Capture the cell that displays the provided text and extract its (X, Y) central coordinate. 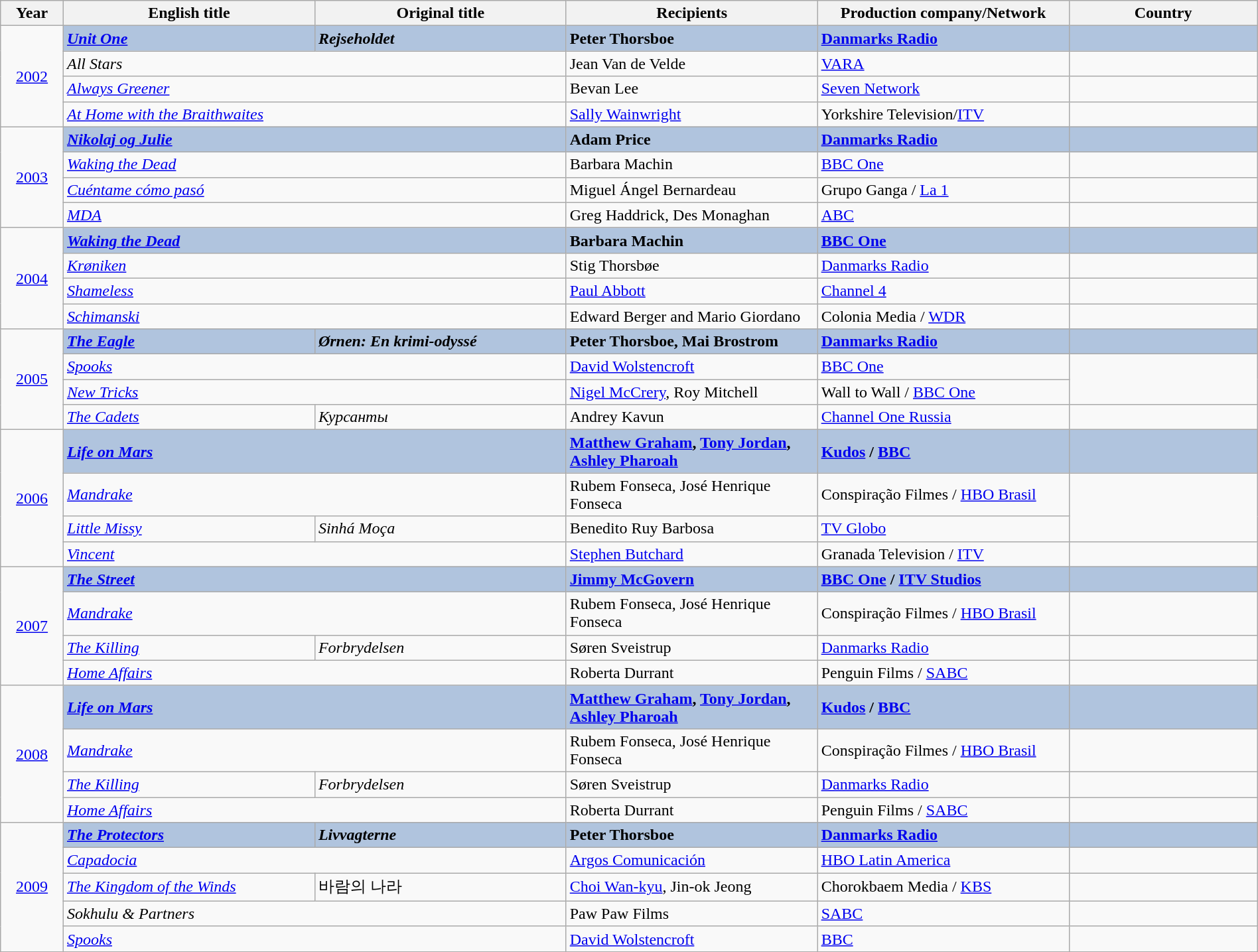
Paul Abbott (691, 291)
At Home with the Braithwaites (314, 114)
Granada Television / ITV (943, 554)
Schimanski (314, 316)
2006 (32, 498)
Jimmy McGovern (691, 579)
Seven Network (943, 89)
Ørnen: En krimi-odyssé (441, 342)
Recipients (691, 13)
SABC (943, 914)
2004 (32, 278)
All Stars (314, 64)
Shameless (314, 291)
BBC One / ITV Studios (943, 579)
HBO Latin America (943, 860)
Nigel McCrery, Roy Mitchell (691, 392)
Livvagterne (441, 835)
Peter Thorsboe, Mai Brostrom (691, 342)
The Kingdom of the Winds (188, 888)
Paw Paw Films (691, 914)
2007 (32, 626)
ABC (943, 215)
Курсанты (441, 417)
The Street (314, 579)
Country (1163, 13)
Grupo Ganga / La 1 (943, 190)
Channel 4 (943, 291)
BBC (943, 939)
The Protectors (188, 835)
Andrey Kavun (691, 417)
Channel One Russia (943, 417)
2003 (32, 177)
Choi Wan-kyu, Jin-ok Jeong (691, 888)
Adam Price (691, 139)
Capadocia (314, 860)
Sinhá Moça (441, 529)
Bevan Lee (691, 89)
Unit One (188, 38)
Jean Van de Velde (691, 64)
Chorokbaem Media / KBS (943, 888)
TV Globo (943, 529)
Greg Haddrick, Des Monaghan (691, 215)
2008 (32, 754)
2005 (32, 379)
Original title (441, 13)
Argos Comunicación (691, 860)
Benedito Ruy Barbosa (691, 529)
Sokhulu & Partners (314, 914)
Yorkshire Television/ITV (943, 114)
Little Missy (188, 529)
Colonia Media / WDR (943, 316)
Krøniken (314, 265)
New Tricks (314, 392)
Cuéntame cómo pasó (314, 190)
Stig Thorsbøe (691, 265)
바람의 나라 (441, 888)
Wall to Wall / BBC One (943, 392)
VARA (943, 64)
2009 (32, 888)
Stephen Butchard (691, 554)
Rejseholdet (441, 38)
2002 (32, 76)
English title (188, 13)
The Cadets (188, 417)
Vincent (314, 554)
Miguel Ángel Bernardeau (691, 190)
MDA (314, 215)
Production company/Network (943, 13)
The Eagle (188, 342)
Sally Wainwright (691, 114)
Edward Berger and Mario Giordano (691, 316)
Year (32, 13)
Always Greener (314, 89)
Nikolaj og Julie (314, 139)
